Capture the cell that displays the provided text and extract its (x, y) central coordinate. 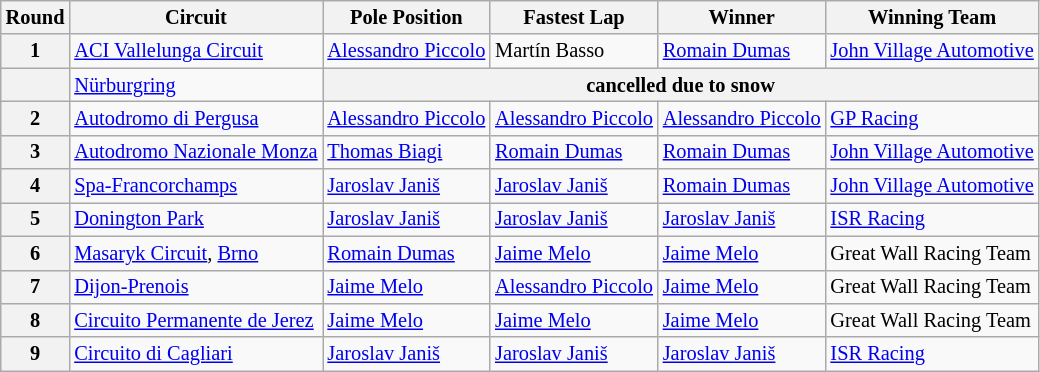
Nürburgring (196, 85)
Winning Team (932, 17)
Masaryk Circuit, Brno (196, 253)
cancelled due to snow (680, 85)
3 (36, 152)
Circuito Permanente de Jerez (196, 320)
Donington Park (196, 219)
4 (36, 186)
7 (36, 287)
Martín Basso (574, 51)
8 (36, 320)
1 (36, 51)
5 (36, 219)
Pole Position (406, 17)
Thomas Biagi (406, 152)
Autodromo di Pergusa (196, 118)
Circuit (196, 17)
ACI Vallelunga Circuit (196, 51)
Dijon-Prenois (196, 287)
Round (36, 17)
2 (36, 118)
GP Racing (932, 118)
Autodromo Nazionale Monza (196, 152)
9 (36, 354)
Circuito di Cagliari (196, 354)
Fastest Lap (574, 17)
6 (36, 253)
Winner (742, 17)
Spa-Francorchamps (196, 186)
